Extract the (x, y) coordinate from the center of the cell holding the provided text.  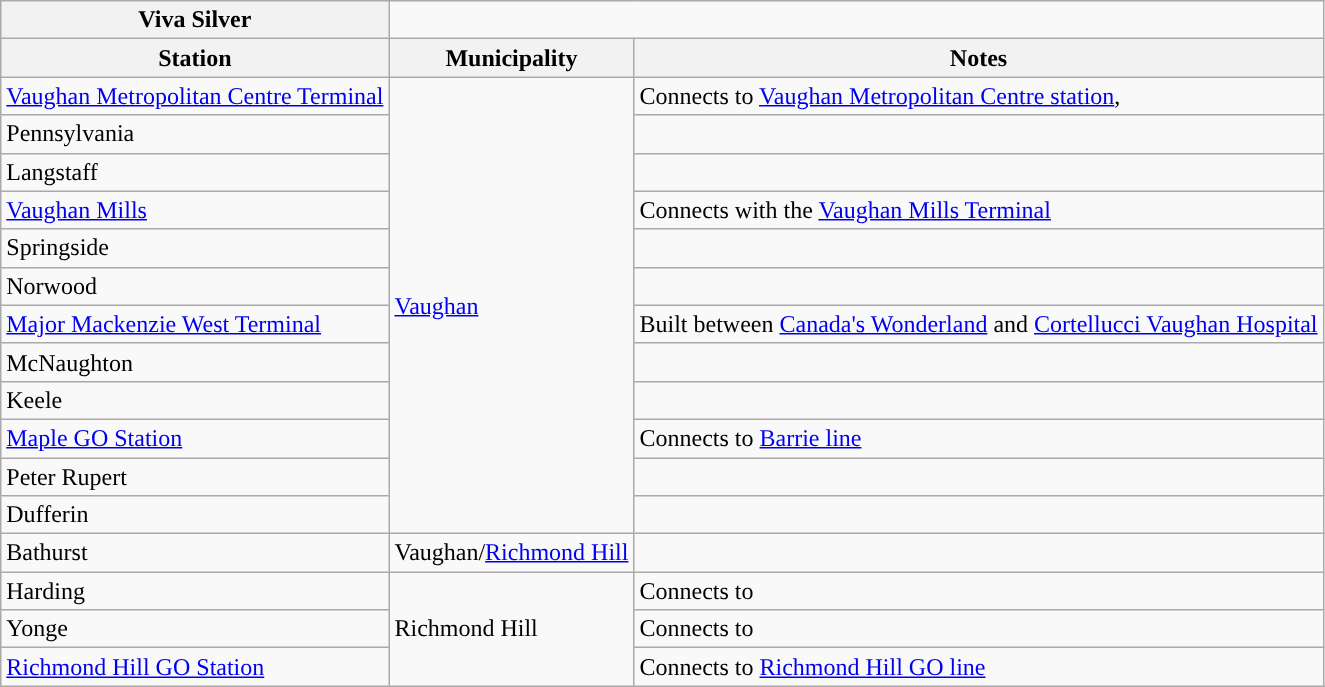
Maple GO Station (195, 438)
Norwood (195, 286)
Peter Rupert (195, 477)
Richmond Hill GO Station (195, 667)
Station (195, 58)
Vaughan/Richmond Hill (512, 553)
Keele (195, 400)
Pennsylvania (195, 134)
Vaughan Mills (195, 210)
Municipality (512, 58)
Connects to Richmond Hill GO line (978, 667)
Viva Silver (195, 20)
Major Mackenzie West Terminal (195, 324)
McNaughton (195, 362)
Vaughan Metropolitan Centre Terminal (195, 96)
Langstaff (195, 172)
Connects to Barrie line (978, 438)
Built between Canada's Wonderland and Cortellucci Vaughan Hospital (978, 324)
Dufferin (195, 515)
Vaughan (512, 306)
Yonge (195, 629)
Connects with the Vaughan Mills Terminal (978, 210)
Harding (195, 591)
Richmond Hill (512, 629)
Springside (195, 248)
Notes (978, 58)
Connects to Vaughan Metropolitan Centre station, (978, 96)
Bathurst (195, 553)
